Pinpoint the cell where the given text exists, returning its (X, Y) midpoint coordinate. 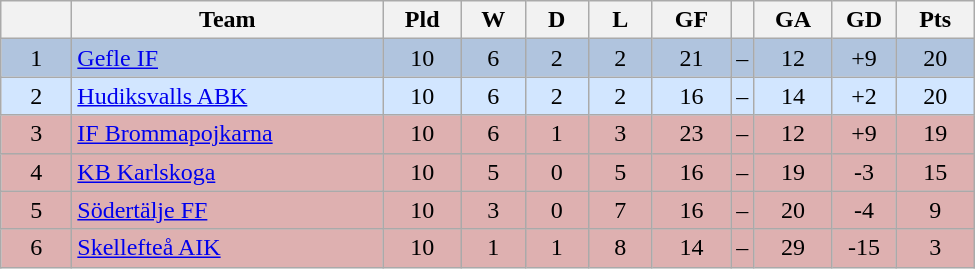
Södertälje FF (228, 210)
15 (936, 172)
IF Brommapojkarna (228, 134)
-4 (864, 210)
L (621, 20)
D (557, 20)
8 (621, 248)
21 (692, 58)
Gefle IF (228, 58)
Team (228, 20)
GF (692, 20)
7 (621, 210)
GD (864, 20)
23 (692, 134)
Skellefteå AIK (228, 248)
29 (794, 248)
GA (794, 20)
W (493, 20)
9 (936, 210)
-15 (864, 248)
Hudiksvalls ABK (228, 96)
-3 (864, 172)
KB Karlskoga (228, 172)
4 (36, 172)
+2 (864, 96)
Pld (422, 20)
Pts (936, 20)
